Locate the cell with the specified text and output its (x, y) center coordinate. 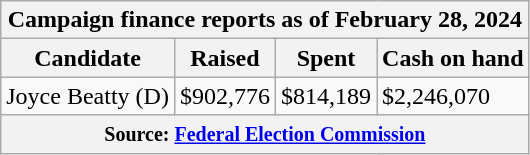
$902,776 (224, 96)
Spent (326, 58)
Joyce Beatty (D) (88, 96)
Raised (224, 58)
$2,246,070 (453, 96)
Candidate (88, 58)
Source: Federal Election Commission (265, 134)
$814,189 (326, 96)
Campaign finance reports as of February 28, 2024 (265, 20)
Cash on hand (453, 58)
